Scan for the cell matching the given text and deliver its [x, y] coordinate at center. 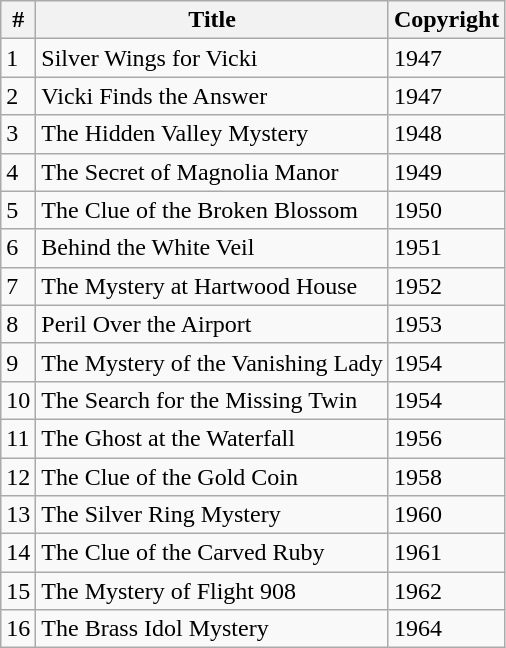
The Clue of the Carved Ruby [212, 553]
The Mystery of Flight 908 [212, 591]
5 [18, 210]
1948 [446, 134]
1952 [446, 286]
1960 [446, 515]
3 [18, 134]
1961 [446, 553]
1951 [446, 248]
The Silver Ring Mystery [212, 515]
2 [18, 96]
The Search for the Missing Twin [212, 400]
1950 [446, 210]
Silver Wings for Vicki [212, 58]
The Hidden Valley Mystery [212, 134]
Title [212, 20]
The Ghost at the Waterfall [212, 438]
9 [18, 362]
14 [18, 553]
4 [18, 172]
The Clue of the Broken Blossom [212, 210]
16 [18, 629]
Copyright [446, 20]
The Clue of the Gold Coin [212, 477]
11 [18, 438]
1964 [446, 629]
The Mystery of the Vanishing Lady [212, 362]
# [18, 20]
6 [18, 248]
1956 [446, 438]
10 [18, 400]
13 [18, 515]
8 [18, 324]
1962 [446, 591]
The Mystery at Hartwood House [212, 286]
7 [18, 286]
1958 [446, 477]
1953 [446, 324]
Behind the White Veil [212, 248]
1949 [446, 172]
Peril Over the Airport [212, 324]
15 [18, 591]
The Brass Idol Mystery [212, 629]
1 [18, 58]
12 [18, 477]
Vicki Finds the Answer [212, 96]
The Secret of Magnolia Manor [212, 172]
